Find where the given text appears and provide that cell's center as [x, y] coordinate. 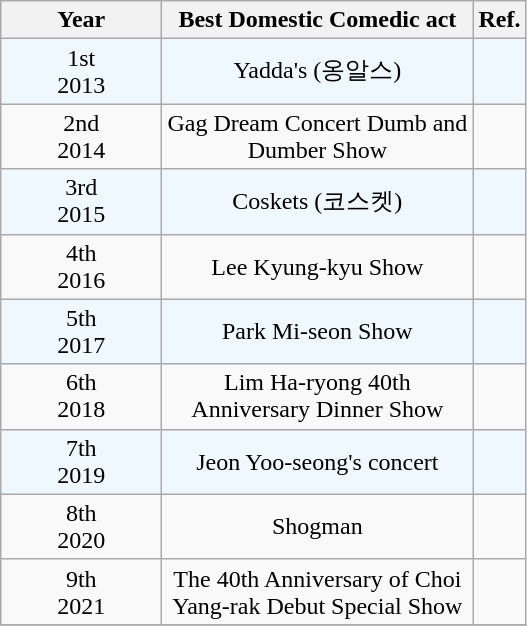
Ref. [500, 20]
Park Mi-seon Show [318, 332]
Yadda's (옹알스) [318, 72]
6th2018 [82, 396]
9th2021 [82, 592]
The 40th Anniversary of Choi Yang-rak Debut Special Show [318, 592]
Year [82, 20]
Lim Ha-ryong 40th Anniversary Dinner Show [318, 396]
Coskets (코스켓) [318, 202]
2nd2014 [82, 136]
8th2020 [82, 526]
1st2013 [82, 72]
5th2017 [82, 332]
Jeon Yoo-seong's concert [318, 462]
4th2016 [82, 266]
Gag Dream Concert Dumb and Dumber Show [318, 136]
7th2019 [82, 462]
Shogman [318, 526]
Best Domestic Comedic act [318, 20]
Lee Kyung-kyu Show [318, 266]
3rd2015 [82, 202]
